Find where the given text appears and provide that cell's center as [x, y] coordinate. 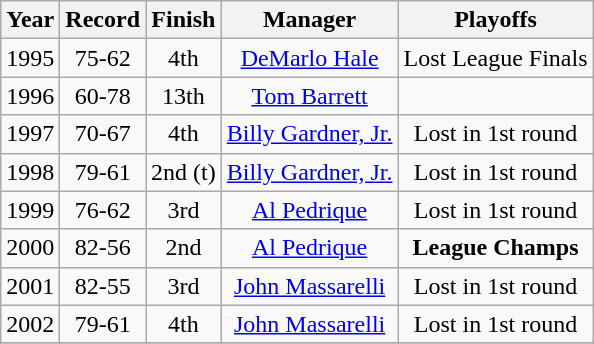
76-62 [103, 210]
2nd [184, 248]
Record [103, 20]
Playoffs [496, 20]
Finish [184, 20]
2000 [30, 248]
DeMarlo Hale [310, 58]
Lost League Finals [496, 58]
1998 [30, 172]
Year [30, 20]
1999 [30, 210]
Manager [310, 20]
1995 [30, 58]
60-78 [103, 96]
Tom Barrett [310, 96]
82-55 [103, 286]
1997 [30, 134]
2nd (t) [184, 172]
13th [184, 96]
75-62 [103, 58]
82-56 [103, 248]
2002 [30, 324]
League Champs [496, 248]
2001 [30, 286]
70-67 [103, 134]
1996 [30, 96]
